From the cell containing the given text, extract its center point as (x, y) coordinate. 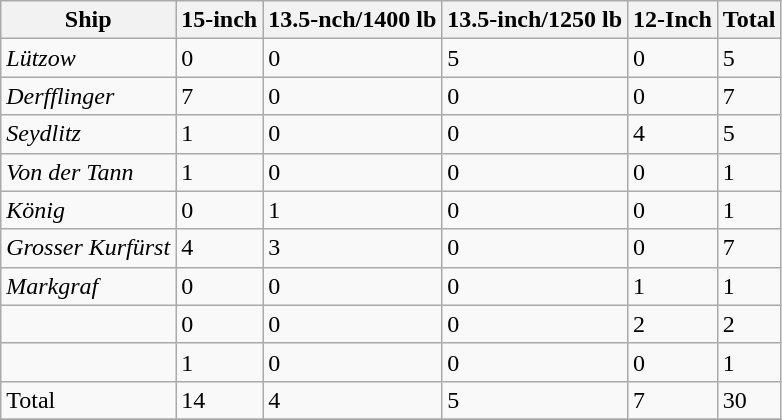
15-inch (220, 20)
Markgraf (88, 286)
König (88, 210)
13.5-nch/1400 lb (352, 20)
13.5-inch/1250 lb (535, 20)
14 (220, 400)
Von der Tann (88, 172)
Seydlitz (88, 134)
Grosser Kurfürst (88, 248)
12-Inch (673, 20)
Derfflinger (88, 96)
Lützow (88, 58)
3 (352, 248)
Ship (88, 20)
30 (749, 400)
